Locate the cell with the specified text and output its (X, Y) center coordinate. 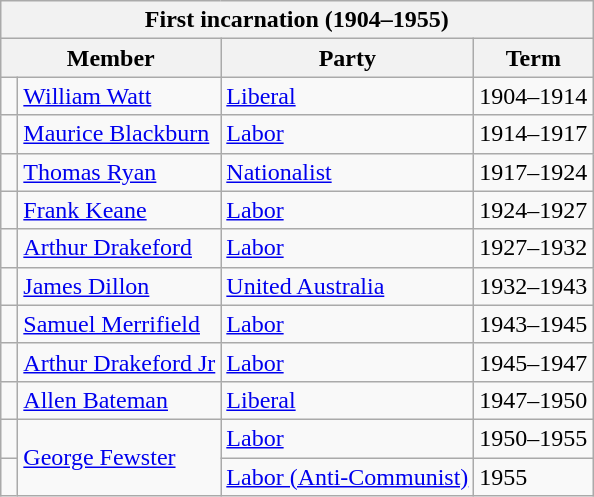
Samuel Merrifield (120, 324)
1927–1932 (534, 248)
1924–1927 (534, 210)
William Watt (120, 96)
Allen Bateman (120, 400)
Frank Keane (120, 210)
Thomas Ryan (120, 172)
1943–1945 (534, 324)
Arthur Drakeford Jr (120, 362)
1945–1947 (534, 362)
George Fewster (120, 457)
1932–1943 (534, 286)
Term (534, 58)
Nationalist (348, 172)
Maurice Blackburn (120, 134)
Labor (Anti-Communist) (348, 477)
James Dillon (120, 286)
First incarnation (1904–1955) (297, 20)
United Australia (348, 286)
Arthur Drakeford (120, 248)
1955 (534, 477)
1914–1917 (534, 134)
Member (111, 58)
1947–1950 (534, 400)
1917–1924 (534, 172)
1904–1914 (534, 96)
Party (348, 58)
1950–1955 (534, 438)
